Return [X, Y] of the center of cell containing provided text 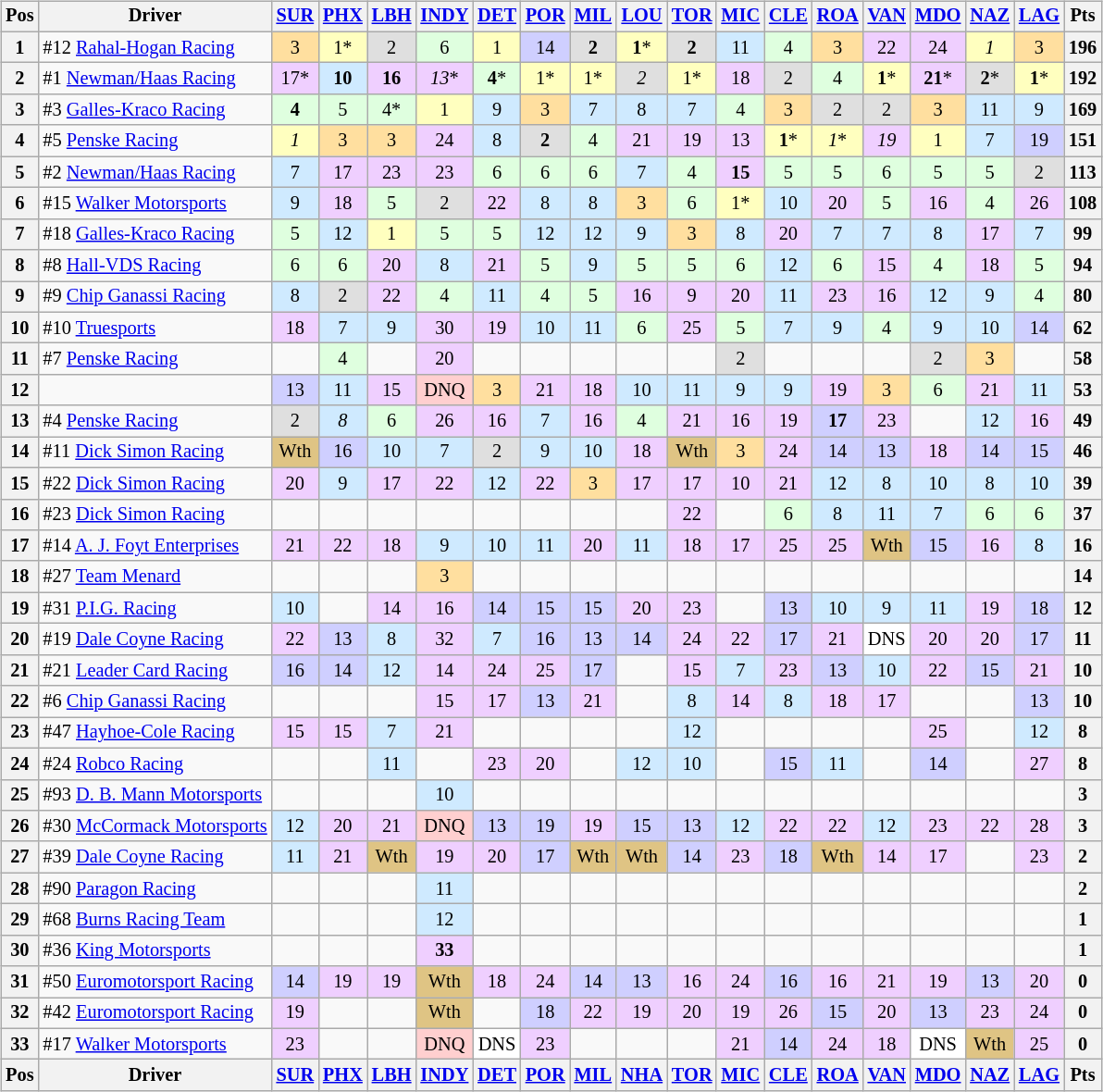
58 [1083, 359]
94 [1083, 266]
13* [444, 79]
#14 A. J. Foyt Enterprises [155, 546]
#36 King Motorsports [155, 950]
#39 Dale Coyne Racing [155, 857]
#12 Rahal-Hogan Racing [155, 47]
#19 Dale Coyne Racing [155, 639]
#8 Hall-VDS Racing [155, 266]
#90 Paragon Racing [155, 888]
#17 Walker Motorsports [155, 1044]
#9 Chip Ganassi Racing [155, 297]
53 [1083, 391]
#50 Euromotorsport Racing [155, 982]
31 [19, 982]
113 [1083, 172]
#27 Team Menard [155, 577]
2* [990, 79]
37 [1083, 515]
#10 Truesports [155, 328]
17* [295, 79]
LOU [642, 17]
#23 Dick Simon Racing [155, 515]
#4 Penske Racing [155, 421]
169 [1083, 110]
#6 Chip Ganassi Racing [155, 701]
#93 D. B. Mann Motorsports [155, 795]
#47 Hayhoe-Cole Racing [155, 733]
#31 P.I.G. Racing [155, 608]
99 [1083, 234]
196 [1083, 47]
108 [1083, 204]
#42 Euromotorsport Racing [155, 1013]
192 [1083, 79]
#24 Robco Racing [155, 763]
NHA [642, 1075]
151 [1083, 141]
21* [938, 79]
#30 McCormack Motorsports [155, 826]
49 [1083, 421]
62 [1083, 328]
#2 Newman/Haas Racing [155, 172]
#3 Galles-Kraco Racing [155, 110]
#18 Galles-Kraco Racing [155, 234]
#11 Dick Simon Racing [155, 453]
#68 Burns Racing Team [155, 920]
#5 Penske Racing [155, 141]
#7 Penske Racing [155, 359]
29 [19, 920]
#22 Dick Simon Racing [155, 483]
#21 Leader Card Racing [155, 670]
80 [1083, 297]
#1 Newman/Haas Racing [155, 79]
39 [1083, 483]
#15 Walker Motorsports [155, 204]
46 [1083, 453]
